Search for the cell housing the specified text and yield its (x, y) center coordinate. 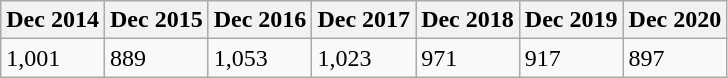
1,053 (260, 58)
Dec 2015 (156, 20)
Dec 2016 (260, 20)
Dec 2014 (53, 20)
Dec 2018 (468, 20)
Dec 2020 (675, 20)
917 (571, 58)
1,001 (53, 58)
889 (156, 58)
1,023 (364, 58)
Dec 2019 (571, 20)
Dec 2017 (364, 20)
971 (468, 58)
897 (675, 58)
